Search for the cell housing the specified text and yield its [x, y] center coordinate. 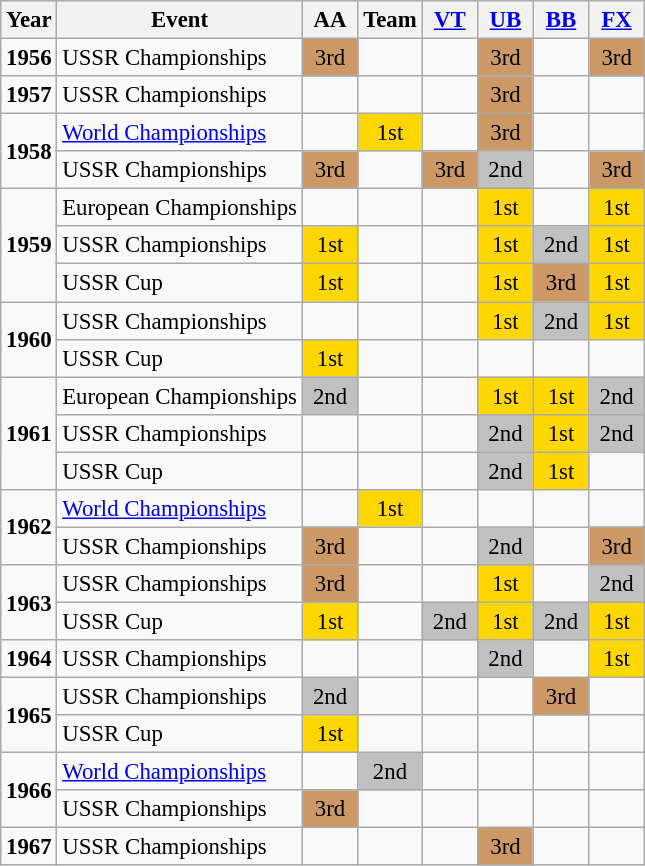
Team [390, 20]
Event [180, 20]
1965 [29, 716]
1957 [29, 95]
FX [617, 20]
VT [450, 20]
1960 [29, 340]
Year [29, 20]
UB [506, 20]
1964 [29, 659]
1966 [29, 790]
BB [561, 20]
1961 [29, 434]
1956 [29, 58]
1962 [29, 528]
1959 [29, 246]
1967 [29, 847]
1958 [29, 152]
1963 [29, 602]
AA [330, 20]
